Provide the [x, y] coordinate of the cell's center where the given text is located.  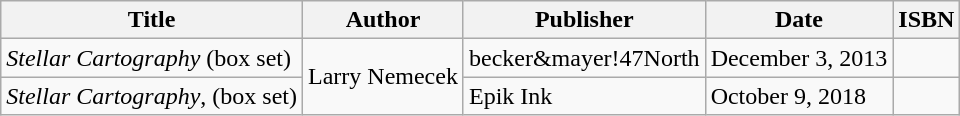
December 3, 2013 [799, 58]
Date [799, 20]
October 9, 2018 [799, 96]
Epik Ink [584, 96]
Title [152, 20]
Author [382, 20]
becker&mayer!47North [584, 58]
Stellar Cartography, (box set) [152, 96]
Publisher [584, 20]
Larry Nemecek [382, 77]
ISBN [926, 20]
Stellar Cartography (box set) [152, 58]
